Determine the [X, Y] coordinate at the center of the cell enclosing the given text.  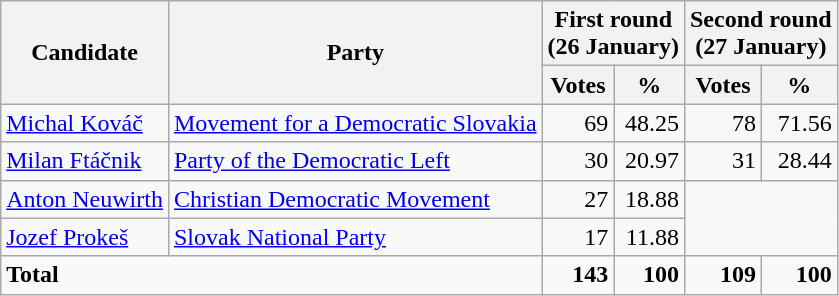
69 [578, 123]
Anton Neuwirth [85, 199]
143 [578, 275]
78 [722, 123]
Slovak National Party [355, 237]
Party [355, 52]
71.56 [799, 123]
Christian Democratic Movement [355, 199]
28.44 [799, 161]
Total [272, 275]
109 [722, 275]
11.88 [650, 237]
20.97 [650, 161]
First round(26 January) [613, 34]
Candidate [85, 52]
30 [578, 161]
Jozef Prokeš [85, 237]
17 [578, 237]
Party of the Democratic Left [355, 161]
48.25 [650, 123]
31 [722, 161]
Milan Ftáčnik [85, 161]
18.88 [650, 199]
27 [578, 199]
Second round(27 January) [760, 34]
Michal Kováč [85, 123]
Movement for a Democratic Slovakia [355, 123]
